Detect which cell encompasses the target text, then output its (x, y) center coordinate. 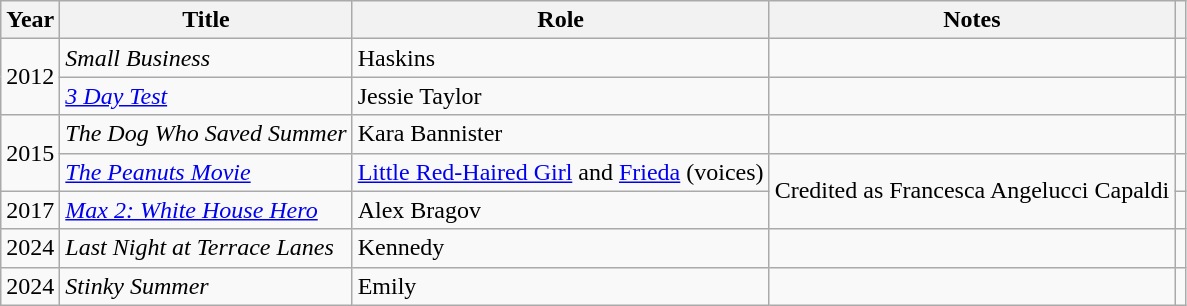
2015 (30, 153)
Haskins (560, 58)
Stinky Summer (206, 286)
Jessie Taylor (560, 96)
2012 (30, 77)
Title (206, 20)
3 Day Test (206, 96)
Kara Bannister (560, 134)
2017 (30, 210)
Max 2: White House Hero (206, 210)
Last Night at Terrace Lanes (206, 248)
Year (30, 20)
Little Red-Haired Girl and Frieda (voices) (560, 172)
The Peanuts Movie (206, 172)
Small Business (206, 58)
Role (560, 20)
Alex Bragov (560, 210)
Credited as Francesca Angelucci Capaldi (972, 191)
The Dog Who Saved Summer (206, 134)
Notes (972, 20)
Emily (560, 286)
Kennedy (560, 248)
